Detect which cell encompasses the target text, then output its [X, Y] center coordinate. 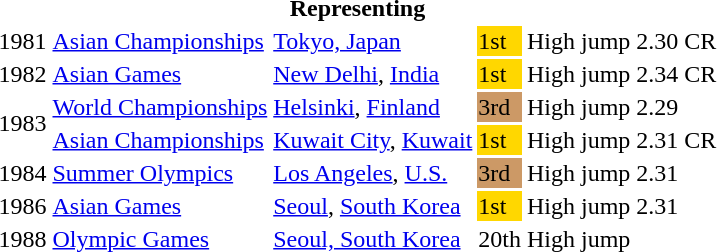
World Championships [160, 107]
Kuwait City, Kuwait [373, 140]
Tokyo, Japan [373, 41]
Helsinki, Finland [373, 107]
Seoul, South Korea [373, 206]
Los Angeles, U.S. [373, 173]
New Delhi, India [373, 74]
Summer Olympics [160, 173]
